For the text-containing cell, return its midpoint in (x, y) coordinate format. 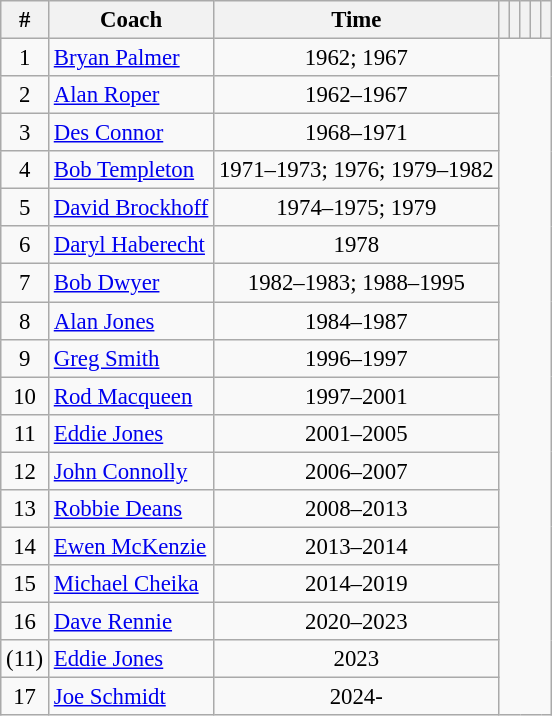
John Connolly (130, 471)
12 (25, 471)
17 (25, 697)
15 (25, 584)
1997–2001 (356, 396)
11 (25, 433)
Dave Rennie (130, 621)
Time (356, 20)
Robbie Deans (130, 509)
1974–1975; 1979 (356, 208)
# (25, 20)
9 (25, 358)
Daryl Haberecht (130, 245)
Alan Jones (130, 321)
Des Connor (130, 133)
2014–2019 (356, 584)
14 (25, 546)
1971–1973; 1976; 1979–1982 (356, 170)
13 (25, 509)
2008–2013 (356, 509)
7 (25, 283)
Joe Schmidt (130, 697)
10 (25, 396)
2 (25, 95)
Ewen McKenzie (130, 546)
1978 (356, 245)
Greg Smith (130, 358)
1962–1967 (356, 95)
4 (25, 170)
Bob Templeton (130, 170)
1968–1971 (356, 133)
1962; 1967 (356, 58)
Michael Cheika (130, 584)
1996–1997 (356, 358)
8 (25, 321)
1982–1983; 1988–1995 (356, 283)
(11) (25, 659)
2020–2023 (356, 621)
2024- (356, 697)
Bob Dwyer (130, 283)
2023 (356, 659)
2013–2014 (356, 546)
1 (25, 58)
Bryan Palmer (130, 58)
Coach (130, 20)
6 (25, 245)
Alan Roper (130, 95)
David Brockhoff (130, 208)
Rod Macqueen (130, 396)
3 (25, 133)
2001–2005 (356, 433)
2006–2007 (356, 471)
1984–1987 (356, 321)
16 (25, 621)
5 (25, 208)
